Return the (X, Y) coordinate for the center point of the cell that contains the specified text.  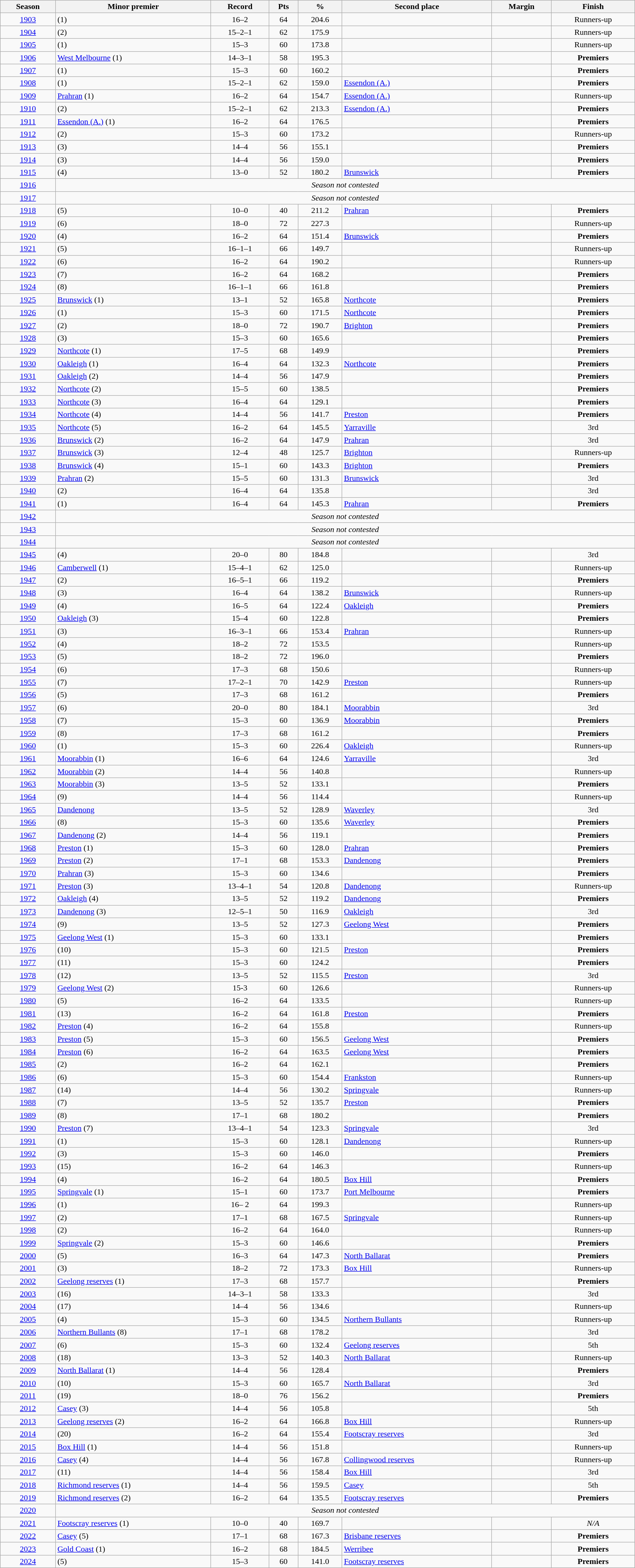
1973 (28, 911)
Collingwood reserves (417, 1460)
105.8 (320, 1409)
154.7 (320, 96)
Casey (417, 1485)
2015 (28, 1447)
180.5 (320, 1179)
Werribee (417, 1549)
1910 (28, 108)
2012 (28, 1409)
Preston (7) (133, 1128)
2024 (28, 1561)
156.2 (320, 1396)
1913 (28, 147)
1994 (28, 1179)
Oakleigh (1) (133, 363)
% (320, 7)
17–2–1 (240, 682)
120.8 (320, 886)
1969 (28, 861)
Record (240, 7)
Northcote (1) (133, 351)
156.5 (320, 1039)
2013 (28, 1421)
Footscray reserves (1) (133, 1523)
149.9 (320, 351)
Brunswick (1) (133, 300)
1981 (28, 1014)
1987 (28, 1090)
1982 (28, 1026)
190.2 (320, 262)
141.0 (320, 1561)
Northcote (2) (133, 389)
Geelong West (1) (133, 937)
153.4 (320, 631)
1914 (28, 160)
Oakleigh (2) (133, 376)
173.3 (320, 1268)
1952 (28, 644)
Preston (5) (133, 1039)
1904 (28, 32)
165.7 (320, 1383)
136.9 (320, 720)
1920 (28, 236)
165.8 (320, 300)
1909 (28, 96)
2022 (28, 1536)
Margin (522, 7)
Geelong reserves (2) (133, 1421)
Brunswick (3) (133, 453)
167.3 (320, 1536)
1937 (28, 453)
129.1 (320, 402)
1923 (28, 274)
146.3 (320, 1166)
116.9 (320, 911)
132.3 (320, 363)
1968 (28, 848)
1905 (28, 45)
164.0 (320, 1230)
76 (283, 1396)
167.5 (320, 1217)
Minor premier (133, 7)
12–5–1 (240, 911)
Northcote (5) (133, 427)
Prahran (1) (133, 96)
1927 (28, 325)
154.4 (320, 1077)
1918 (28, 211)
1915 (28, 172)
1980 (28, 1001)
1950 (28, 618)
128.4 (320, 1370)
1961 (28, 758)
1930 (28, 363)
196.0 (320, 657)
13–1 (240, 300)
128.0 (320, 848)
173.8 (320, 45)
1948 (28, 593)
1949 (28, 606)
1951 (28, 631)
168.2 (320, 274)
Northcote (4) (133, 415)
128.9 (320, 810)
145.5 (320, 427)
1953 (28, 657)
169.7 (320, 1523)
1988 (28, 1103)
1972 (28, 899)
(13) (133, 1014)
Brunswick (2) (133, 440)
Geelong reserves (417, 1345)
1942 (28, 516)
127.3 (320, 924)
Dandenong (3) (133, 911)
2021 (28, 1523)
1999 (28, 1243)
1997 (28, 1217)
15-3 (240, 988)
Pts (283, 7)
1965 (28, 810)
1989 (28, 1115)
Geelong West (2) (133, 988)
1926 (28, 312)
2020 (28, 1510)
2017 (28, 1472)
159.5 (320, 1485)
131.3 (320, 478)
(12) (133, 975)
1955 (28, 682)
1954 (28, 669)
2010 (28, 1383)
1906 (28, 58)
133.3 (320, 1294)
1919 (28, 223)
150.6 (320, 669)
Springvale (1) (133, 1192)
1922 (28, 262)
115.5 (320, 975)
1978 (28, 975)
226.4 (320, 746)
Moorabbin (1) (133, 758)
195.3 (320, 58)
1903 (28, 19)
2002 (28, 1281)
Second place (417, 7)
Preston (6) (133, 1052)
1924 (28, 287)
Northcote (3) (133, 402)
(17) (133, 1306)
1958 (28, 720)
Gold Coast (1) (133, 1549)
Casey (4) (133, 1460)
171.5 (320, 312)
1943 (28, 529)
Brunswick (4) (133, 465)
1944 (28, 542)
Moorabbin (3) (133, 784)
(20) (133, 1434)
153.3 (320, 861)
153.5 (320, 644)
2014 (28, 1434)
138.2 (320, 593)
227.3 (320, 223)
1938 (28, 465)
1974 (28, 924)
1995 (28, 1192)
199.3 (320, 1205)
15–4–1 (240, 568)
190.7 (320, 325)
1956 (28, 695)
Preston (1) (133, 848)
1970 (28, 873)
2003 (28, 1294)
155.1 (320, 147)
2007 (28, 1345)
1945 (28, 554)
133.5 (320, 1001)
Camberwell (1) (133, 568)
Northern Bullants (8) (133, 1332)
142.9 (320, 682)
Oakleigh (3) (133, 618)
Prahran (3) (133, 873)
145.3 (320, 504)
160.2 (320, 70)
(18) (133, 1357)
1928 (28, 338)
143.3 (320, 465)
1940 (28, 491)
125.0 (320, 568)
122.4 (320, 606)
Moorabbin (2) (133, 771)
2000 (28, 1256)
134.5 (320, 1319)
2009 (28, 1370)
1983 (28, 1039)
48 (283, 453)
1962 (28, 771)
1934 (28, 415)
135.6 (320, 822)
13–3 (240, 1357)
2011 (28, 1396)
2001 (28, 1268)
122.8 (320, 618)
173.7 (320, 1192)
1985 (28, 1064)
1971 (28, 886)
2004 (28, 1306)
2018 (28, 1485)
213.3 (320, 108)
1976 (28, 950)
149.7 (320, 249)
1979 (28, 988)
1921 (28, 249)
128.1 (320, 1141)
Preston (3) (133, 886)
119.1 (320, 835)
1964 (28, 797)
1992 (28, 1153)
1925 (28, 300)
123.3 (320, 1128)
Richmond reserves (1) (133, 1485)
16–3 (240, 1256)
North Ballarat (1) (133, 1370)
1957 (28, 707)
1929 (28, 351)
1932 (28, 389)
N/A (593, 1523)
(15) (133, 1166)
1916 (28, 185)
155.8 (320, 1026)
50 (283, 911)
2019 (28, 1498)
155.4 (320, 1434)
Springvale (2) (133, 1243)
1917 (28, 198)
184.1 (320, 707)
1941 (28, 504)
1975 (28, 937)
125.7 (320, 453)
1991 (28, 1141)
178.2 (320, 1332)
176.5 (320, 121)
Oakleigh (4) (133, 899)
16–6 (240, 758)
Preston (2) (133, 861)
15–4 (240, 618)
151.8 (320, 1447)
Prahran (2) (133, 478)
124.6 (320, 758)
Richmond reserves (2) (133, 1498)
2016 (28, 1460)
Preston (4) (133, 1026)
1998 (28, 1230)
135.8 (320, 491)
Finish (593, 7)
1977 (28, 962)
126.6 (320, 988)
132.4 (320, 1345)
16–3–1 (240, 631)
135.7 (320, 1103)
1936 (28, 440)
Northern Bullants (417, 1319)
1935 (28, 427)
Port Melbourne (417, 1192)
1984 (28, 1052)
Casey (3) (133, 1409)
1912 (28, 134)
165.6 (320, 338)
1960 (28, 746)
121.5 (320, 950)
184.5 (320, 1549)
114.4 (320, 797)
147.3 (320, 1256)
Casey (5) (133, 1536)
184.8 (320, 554)
2023 (28, 1549)
204.6 (320, 19)
12–4 (240, 453)
1947 (28, 580)
151.4 (320, 236)
1911 (28, 121)
(16) (133, 1294)
167.8 (320, 1460)
157.7 (320, 1281)
1986 (28, 1077)
2005 (28, 1319)
1931 (28, 376)
1907 (28, 70)
1933 (28, 402)
1996 (28, 1205)
17–5 (240, 351)
(14) (133, 1090)
140.8 (320, 771)
16–5 (240, 606)
135.5 (320, 1498)
16–5–1 (240, 580)
1990 (28, 1128)
124.2 (320, 962)
1963 (28, 784)
166.8 (320, 1421)
Dandenong (2) (133, 835)
2006 (28, 1332)
1967 (28, 835)
173.2 (320, 134)
1959 (28, 733)
(19) (133, 1396)
Essendon (A.) (1) (133, 121)
130.2 (320, 1090)
163.5 (320, 1052)
175.9 (320, 32)
211.2 (320, 211)
16– 2 (240, 1205)
70 (283, 682)
1939 (28, 478)
1946 (28, 568)
Season (28, 7)
1966 (28, 822)
West Melbourne (1) (133, 58)
Frankston (417, 1077)
2008 (28, 1357)
138.5 (320, 389)
162.1 (320, 1064)
158.4 (320, 1472)
Geelong reserves (1) (133, 1281)
140.3 (320, 1357)
13–0 (240, 172)
1908 (28, 83)
146.0 (320, 1153)
141.7 (320, 415)
146.6 (320, 1243)
Box Hill (1) (133, 1447)
1993 (28, 1166)
Brisbane reserves (417, 1536)
